Detect which cell encompasses the target text, then output its (X, Y) center coordinate. 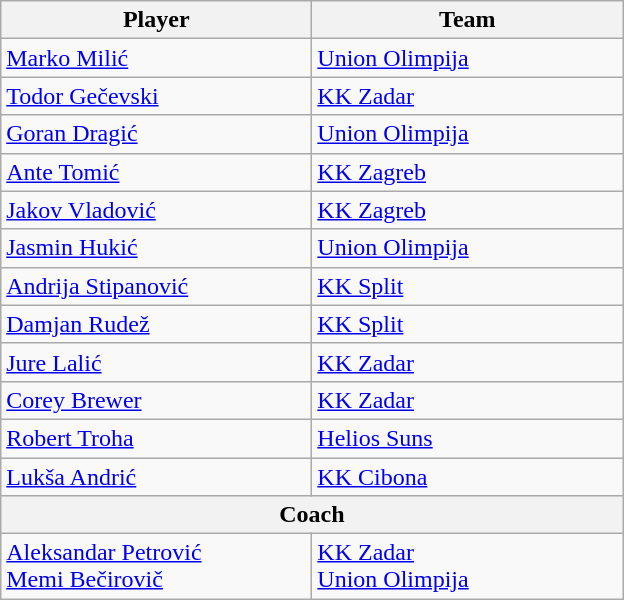
Aleksandar Petrović Memi Bečirovič (156, 566)
Jure Lalić (156, 362)
Corey Brewer (156, 400)
Player (156, 20)
Helios Suns (468, 438)
KK Cibona (468, 477)
Coach (312, 515)
Lukša Andrić (156, 477)
Damjan Rudež (156, 324)
Ante Tomić (156, 172)
Andrija Stipanović (156, 286)
Goran Dragić (156, 134)
Team (468, 20)
KK Zadar Union Olimpija (468, 566)
Todor Gečevski (156, 96)
Marko Milić (156, 58)
Jasmin Hukić (156, 248)
Robert Troha (156, 438)
Jakov Vladović (156, 210)
